Return the (X, Y) coordinate for the center point of the cell that contains the specified text.  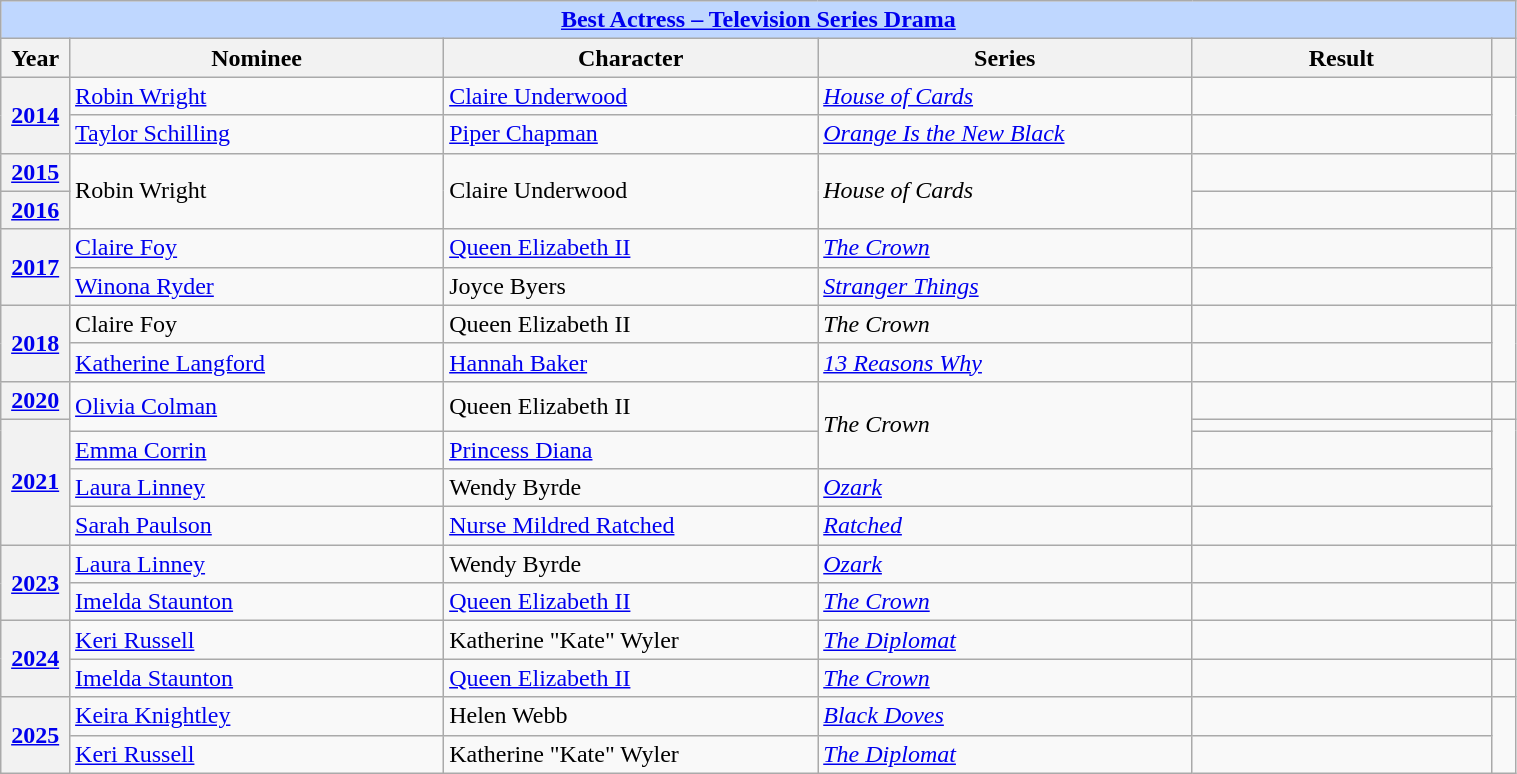
2016 (36, 210)
Princess Diana (631, 449)
Best Actress – Television Series Drama (758, 20)
2017 (36, 267)
Black Doves (1005, 716)
Sarah Paulson (257, 526)
Series (1005, 58)
2015 (36, 172)
Katherine Langford (257, 362)
Piper Chapman (631, 134)
Nominee (257, 58)
Character (631, 58)
Joyce Byers (631, 286)
Olivia Colman (257, 406)
Orange Is the New Black (1005, 134)
2023 (36, 583)
Result (1342, 58)
Taylor Schilling (257, 134)
2020 (36, 400)
Keira Knightley (257, 716)
Hannah Baker (631, 362)
Ratched (1005, 526)
2021 (36, 482)
2024 (36, 659)
Stranger Things (1005, 286)
Nurse Mildred Ratched (631, 526)
13 Reasons Why (1005, 362)
2018 (36, 343)
Helen Webb (631, 716)
2014 (36, 115)
Emma Corrin (257, 449)
Winona Ryder (257, 286)
Year (36, 58)
2025 (36, 735)
